Locate the cell with the specified text and output its [X, Y] center coordinate. 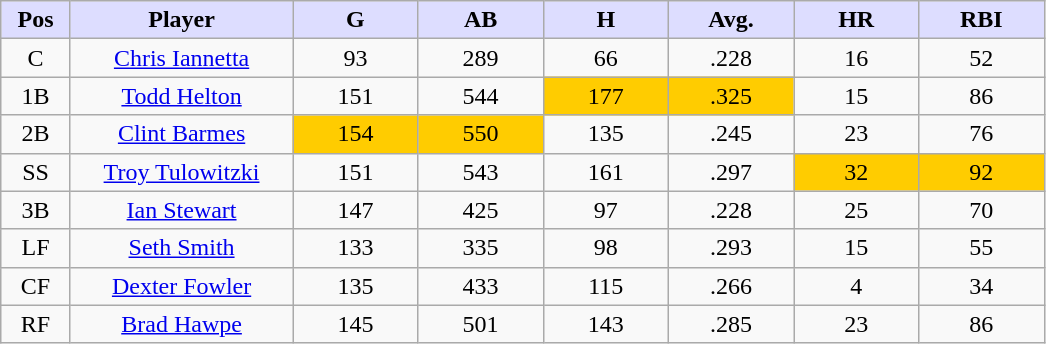
133 [356, 248]
HR [856, 20]
115 [606, 286]
177 [606, 96]
Troy Tulowitzki [182, 172]
.266 [730, 286]
G [356, 20]
Brad Hawpe [182, 324]
335 [480, 248]
154 [356, 134]
76 [982, 134]
.245 [730, 134]
1B [36, 96]
3B [36, 210]
66 [606, 58]
Ian Stewart [182, 210]
34 [982, 286]
SS [36, 172]
Pos [36, 20]
4 [856, 286]
98 [606, 248]
CF [36, 286]
145 [356, 324]
Clint Barmes [182, 134]
425 [480, 210]
2B [36, 134]
RF [36, 324]
.293 [730, 248]
C [36, 58]
Player [182, 20]
433 [480, 286]
92 [982, 172]
Seth Smith [182, 248]
544 [480, 96]
H [606, 20]
Dexter Fowler [182, 286]
LF [36, 248]
70 [982, 210]
501 [480, 324]
Todd Helton [182, 96]
93 [356, 58]
16 [856, 58]
AB [480, 20]
97 [606, 210]
Chris Iannetta [182, 58]
RBI [982, 20]
550 [480, 134]
.297 [730, 172]
.325 [730, 96]
.285 [730, 324]
55 [982, 248]
161 [606, 172]
147 [356, 210]
Avg. [730, 20]
143 [606, 324]
543 [480, 172]
25 [856, 210]
32 [856, 172]
52 [982, 58]
289 [480, 58]
